Return the (x, y) coordinate for the center point of the cell that contains the specified text.  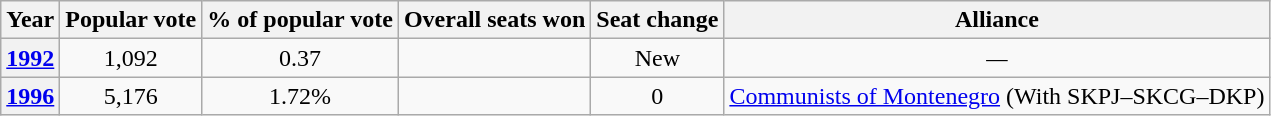
New (658, 58)
Overall seats won (494, 20)
Communists of Montenegro (With SKPJ–SKCG–DKP) (997, 96)
Alliance (997, 20)
1.72% (300, 96)
Seat change (658, 20)
1992 (30, 58)
Year (30, 20)
1,092 (131, 58)
1996 (30, 96)
0 (658, 96)
— (997, 58)
0.37 (300, 58)
% of popular vote (300, 20)
Popular vote (131, 20)
5,176 (131, 96)
